Output the [X, Y] coordinate of the center of the cell containing the given text.  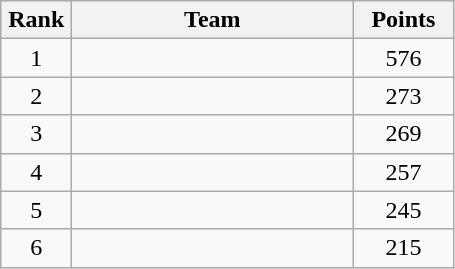
257 [404, 172]
215 [404, 248]
Rank [36, 20]
269 [404, 134]
273 [404, 96]
Points [404, 20]
4 [36, 172]
6 [36, 248]
3 [36, 134]
5 [36, 210]
1 [36, 58]
576 [404, 58]
245 [404, 210]
Team [212, 20]
2 [36, 96]
